Capture the cell that displays the provided text and extract its (x, y) central coordinate. 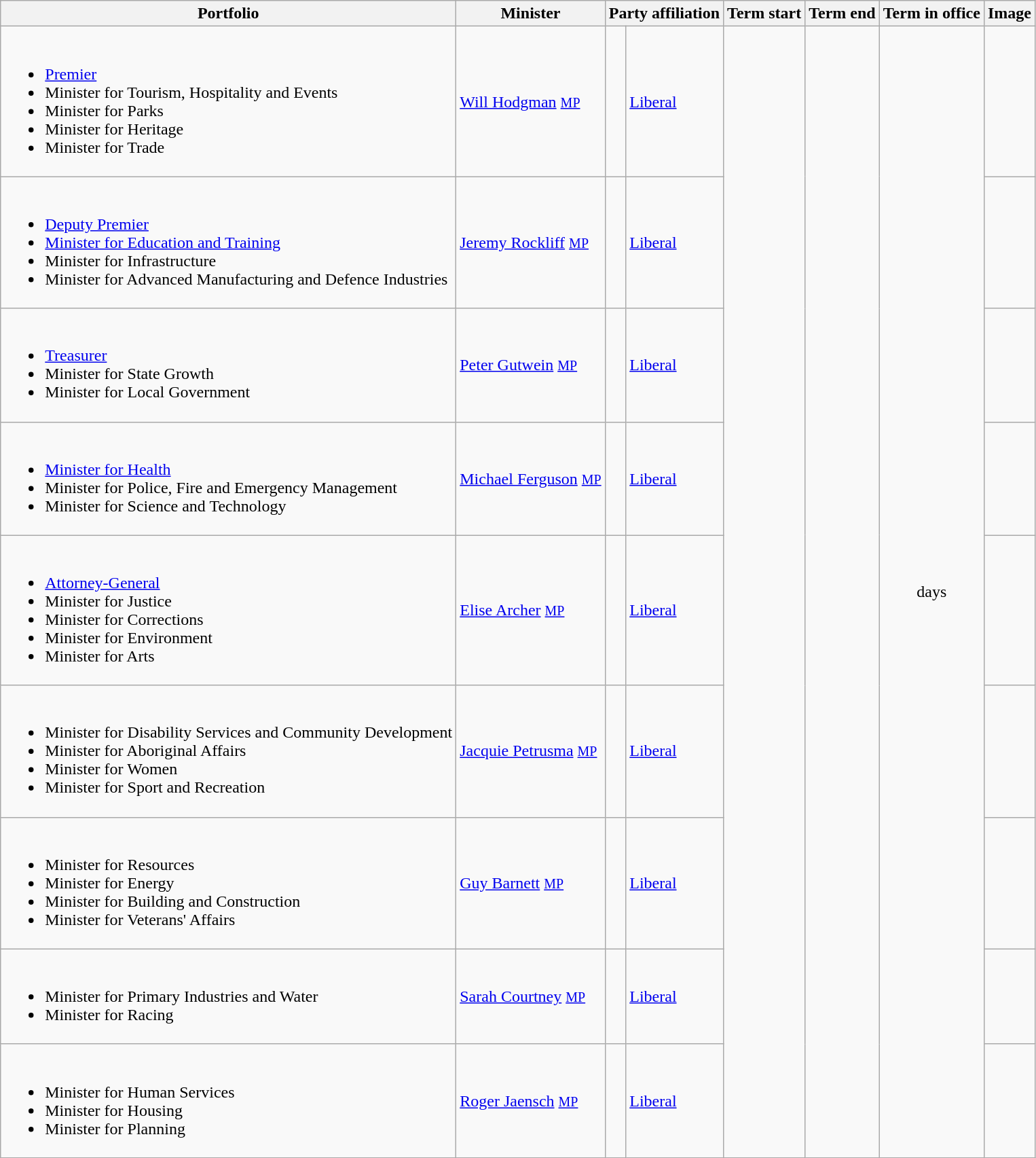
Sarah Courtney MP (531, 996)
Will Hodgman MP (531, 102)
TreasurerMinister for State GrowthMinister for Local Government (228, 365)
days (931, 592)
Roger Jaensch MP (531, 1100)
Deputy PremierMinister for Education and TrainingMinister for InfrastructureMinister for Advanced Manufacturing and Defence Industries (228, 242)
PremierMinister for Tourism, Hospitality and EventsMinister for ParksMinister for HeritageMinister for Trade (228, 102)
Attorney-GeneralMinister for JusticeMinister for CorrectionsMinister for EnvironmentMinister for Arts (228, 610)
Minister for Human ServicesMinister for HousingMinister for Planning (228, 1100)
Term start (764, 14)
Image (1009, 14)
Peter Gutwein MP (531, 365)
Jeremy Rockliff MP (531, 242)
Minister for ResourcesMinister for EnergyMinister for Building and ConstructionMinister for Veterans' Affairs (228, 883)
Elise Archer MP (531, 610)
Guy Barnett MP (531, 883)
Party affiliation (664, 14)
Minister for Disability Services and Community DevelopmentMinister for Aboriginal AffairsMinister for WomenMinister for Sport and Recreation (228, 751)
Minister (531, 14)
Term end (843, 14)
Minister for HealthMinister for Police, Fire and Emergency ManagementMinister for Science and Technology (228, 478)
Jacquie Petrusma MP (531, 751)
Term in office (931, 14)
Portfolio (228, 14)
Minister for Primary Industries and WaterMinister for Racing (228, 996)
Michael Ferguson MP (531, 478)
